Find where the given text appears and provide that cell's center as [X, Y] coordinate. 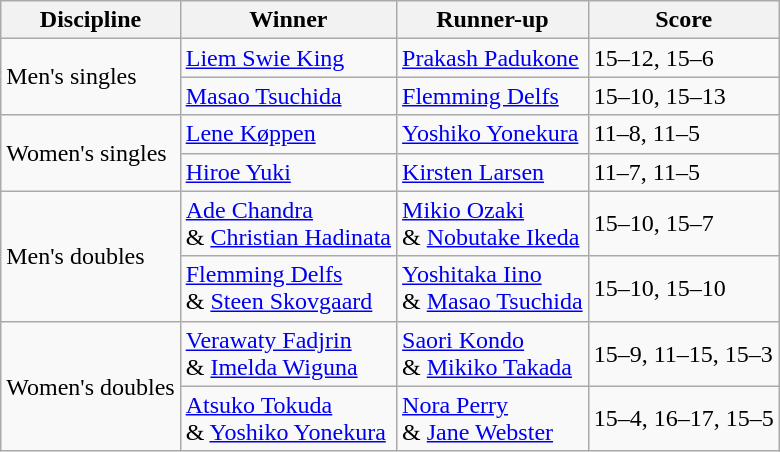
Mikio Ozaki & Nobutake Ikeda [493, 224]
Masao Tsuchida [288, 96]
Saori Kondo & Mikiko Takada [493, 354]
15–9, 11–15, 15–3 [684, 354]
15–12, 15–6 [684, 58]
Verawaty Fadjrin & Imelda Wiguna [288, 354]
Women's doubles [90, 386]
Ade Chandra & Christian Hadinata [288, 224]
Lene Køppen [288, 134]
Kirsten Larsen [493, 172]
15–4, 16–17, 15–5 [684, 418]
Nora Perry & Jane Webster [493, 418]
15–10, 15–13 [684, 96]
Prakash Padukone [493, 58]
Yoshitaka Iino & Masao Tsuchida [493, 288]
Flemming Delfs & Steen Skovgaard [288, 288]
Men's singles [90, 77]
11–8, 11–5 [684, 134]
Liem Swie King [288, 58]
Score [684, 20]
11–7, 11–5 [684, 172]
Runner-up [493, 20]
Women's singles [90, 153]
Yoshiko Yonekura [493, 134]
15–10, 15–10 [684, 288]
Flemming Delfs [493, 96]
Discipline [90, 20]
Winner [288, 20]
Hiroe Yuki [288, 172]
15–10, 15–7 [684, 224]
Men's doubles [90, 256]
Atsuko Tokuda & Yoshiko Yonekura [288, 418]
